Detect which cell encompasses the target text, then output its [x, y] center coordinate. 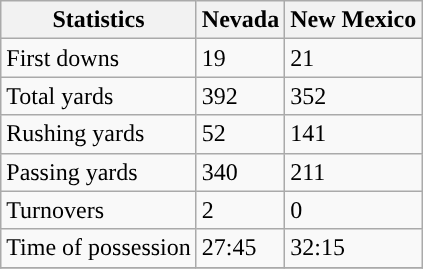
19 [240, 58]
New Mexico [354, 20]
Time of possession [99, 248]
2 [240, 210]
Statistics [99, 20]
Passing yards [99, 172]
141 [354, 134]
392 [240, 96]
First downs [99, 58]
Total yards [99, 96]
0 [354, 210]
Rushing yards [99, 134]
352 [354, 96]
52 [240, 134]
Nevada [240, 20]
32:15 [354, 248]
27:45 [240, 248]
21 [354, 58]
340 [240, 172]
211 [354, 172]
Turnovers [99, 210]
